Locate the cell with the specified text and output its [X, Y] center coordinate. 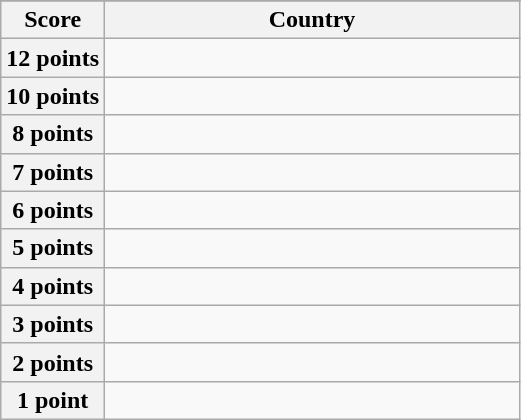
7 points [53, 172]
2 points [53, 362]
3 points [53, 324]
4 points [53, 286]
Country [312, 20]
10 points [53, 96]
6 points [53, 210]
8 points [53, 134]
1 point [53, 400]
12 points [53, 58]
Score [53, 20]
5 points [53, 248]
